Pinpoint the cell where the given text exists, returning its (x, y) midpoint coordinate. 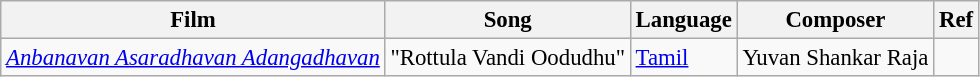
Yuvan Shankar Raja (836, 58)
Song (508, 20)
"Rottula Vandi Oodudhu" (508, 58)
Ref (956, 20)
Composer (836, 20)
Language (684, 20)
Anbanavan Asaradhavan Adangadhavan (193, 58)
Film (193, 20)
Tamil (684, 58)
